Search for the cell housing the specified text and yield its (x, y) center coordinate. 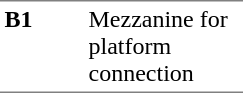
Mezzanine for platform connection (164, 46)
B1 (42, 46)
